Detect which cell encompasses the target text, then output its [x, y] center coordinate. 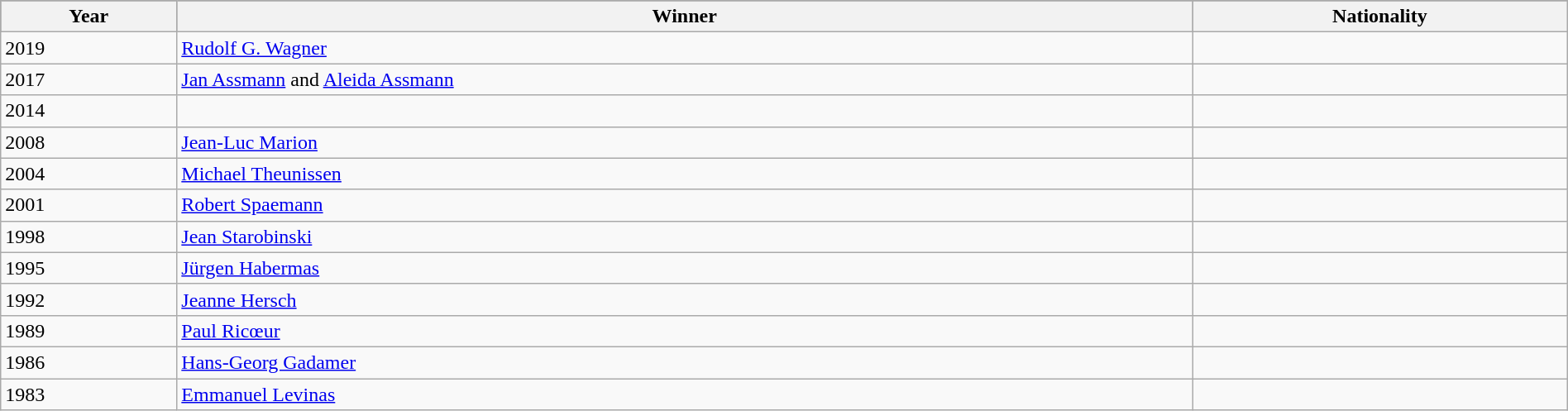
2004 [89, 174]
Year [89, 17]
Jean Starobinski [685, 237]
Jürgen Habermas [685, 268]
Winner [685, 17]
Jean-Luc Marion [685, 142]
2019 [89, 48]
2014 [89, 111]
2008 [89, 142]
Paul Ricœur [685, 331]
1992 [89, 299]
1983 [89, 394]
2001 [89, 205]
Michael Theunissen [685, 174]
1995 [89, 268]
1989 [89, 331]
1998 [89, 237]
2017 [89, 79]
1986 [89, 362]
Emmanuel Levinas [685, 394]
Jeanne Hersch [685, 299]
Hans-Georg Gadamer [685, 362]
Nationality [1380, 17]
Jan Assmann and Aleida Assmann [685, 79]
Rudolf G. Wagner [685, 48]
Robert Spaemann [685, 205]
